Locate the cell with the specified text and output its (X, Y) center coordinate. 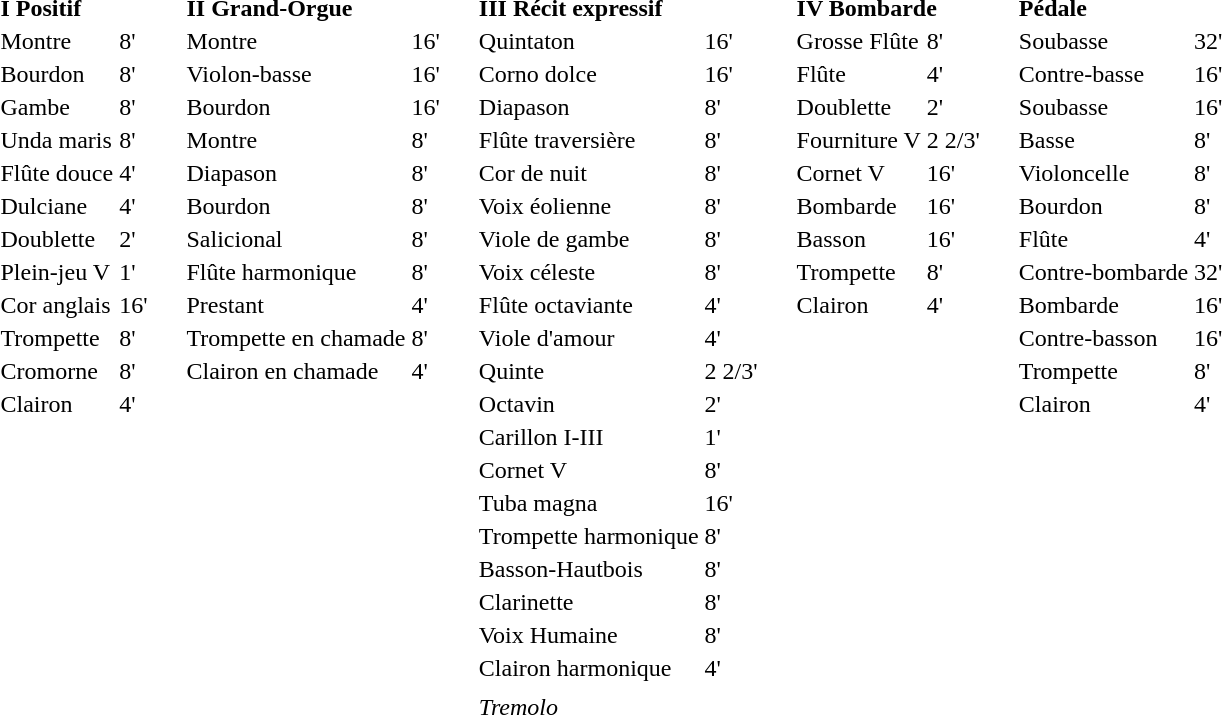
Doublette (858, 107)
Clairon harmonique (588, 668)
Octavin (588, 404)
Violoncelle (1103, 173)
Viole d'amour (588, 338)
Flûte octaviante (588, 305)
Carillon I-III (588, 437)
Viole de gambe (588, 239)
Voix céleste (588, 272)
Cor de nuit (588, 173)
Voix éolienne (588, 206)
Trompette en chamade (296, 338)
Basson-Hautbois (588, 569)
Contre-basse (1103, 74)
Clairon en chamade (296, 371)
Flûte harmonique (296, 272)
Corno dolce (588, 74)
Clarinette (588, 602)
Basse (1103, 140)
Violon-basse (296, 74)
Fourniture V (858, 140)
Grosse Flûte (858, 41)
Contre-basson (1103, 338)
Tuba magna (588, 503)
Flûte traversière (588, 140)
Basson (858, 239)
Trompette harmonique (588, 536)
Prestant (296, 305)
Quinte (588, 371)
Quintaton (588, 41)
Contre-bombarde (1103, 272)
Salicional (296, 239)
Voix Humaine (588, 635)
